Detect which cell encompasses the target text, then output its [x, y] center coordinate. 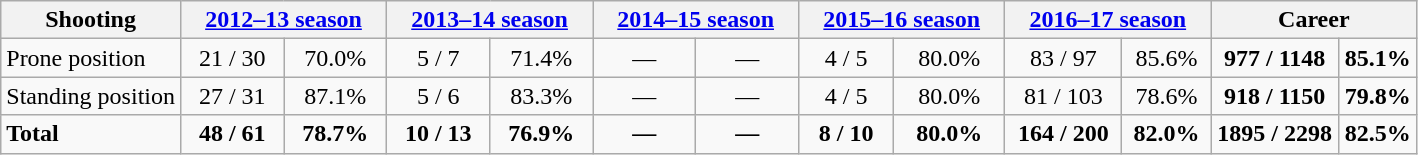
81 / 103 [1064, 96]
2015–16 season [902, 20]
1895 / 2298 [1275, 134]
82.5% [1378, 134]
2012–13 season [283, 20]
Standing position [91, 96]
Prone position [91, 58]
2013–14 season [490, 20]
83.3% [542, 96]
Shooting [91, 20]
21 / 30 [232, 58]
78.6% [1166, 96]
76.9% [542, 134]
78.7% [336, 134]
Total [91, 134]
48 / 61 [232, 134]
Career [1314, 20]
79.8% [1378, 96]
2016–17 season [1108, 20]
2014–15 season [696, 20]
977 / 1148 [1275, 58]
87.1% [336, 96]
8 / 10 [846, 134]
83 / 97 [1064, 58]
70.0% [336, 58]
71.4% [542, 58]
82.0% [1166, 134]
164 / 200 [1064, 134]
85.1% [1378, 58]
918 / 1150 [1275, 96]
5 / 6 [438, 96]
85.6% [1166, 58]
10 / 13 [438, 134]
5 / 7 [438, 58]
27 / 31 [232, 96]
